Extract the [X, Y] coordinate from the center of the cell holding the provided text.  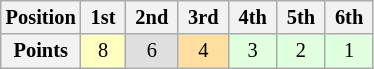
Points [41, 51]
1st [104, 17]
1 [349, 51]
6th [349, 17]
2nd [152, 17]
3 [253, 51]
4 [203, 51]
2 [301, 51]
8 [104, 51]
3rd [203, 17]
5th [301, 17]
Position [41, 17]
4th [253, 17]
6 [152, 51]
